Pinpoint the cell where the given text exists, returning its [X, Y] midpoint coordinate. 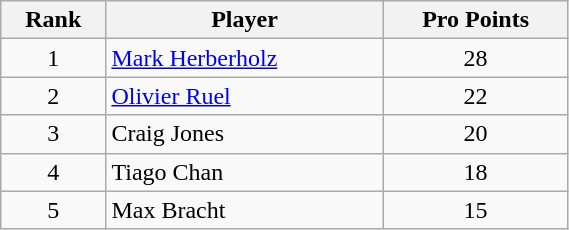
Max Bracht [244, 210]
2 [54, 96]
18 [476, 172]
Player [244, 20]
22 [476, 96]
15 [476, 210]
Tiago Chan [244, 172]
4 [54, 172]
20 [476, 134]
Craig Jones [244, 134]
28 [476, 58]
Olivier Ruel [244, 96]
Rank [54, 20]
Pro Points [476, 20]
Mark Herberholz [244, 58]
1 [54, 58]
3 [54, 134]
5 [54, 210]
